Pinpoint the cell where the given text exists, returning its [X, Y] midpoint coordinate. 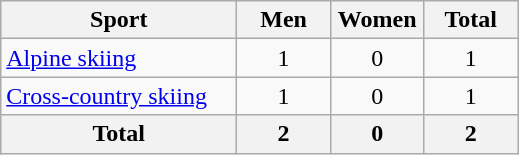
Alpine skiing [119, 58]
Men [284, 20]
Women [377, 20]
Cross-country skiing [119, 96]
Sport [119, 20]
